Extract the (x, y) coordinate from the center of the cell holding the provided text.  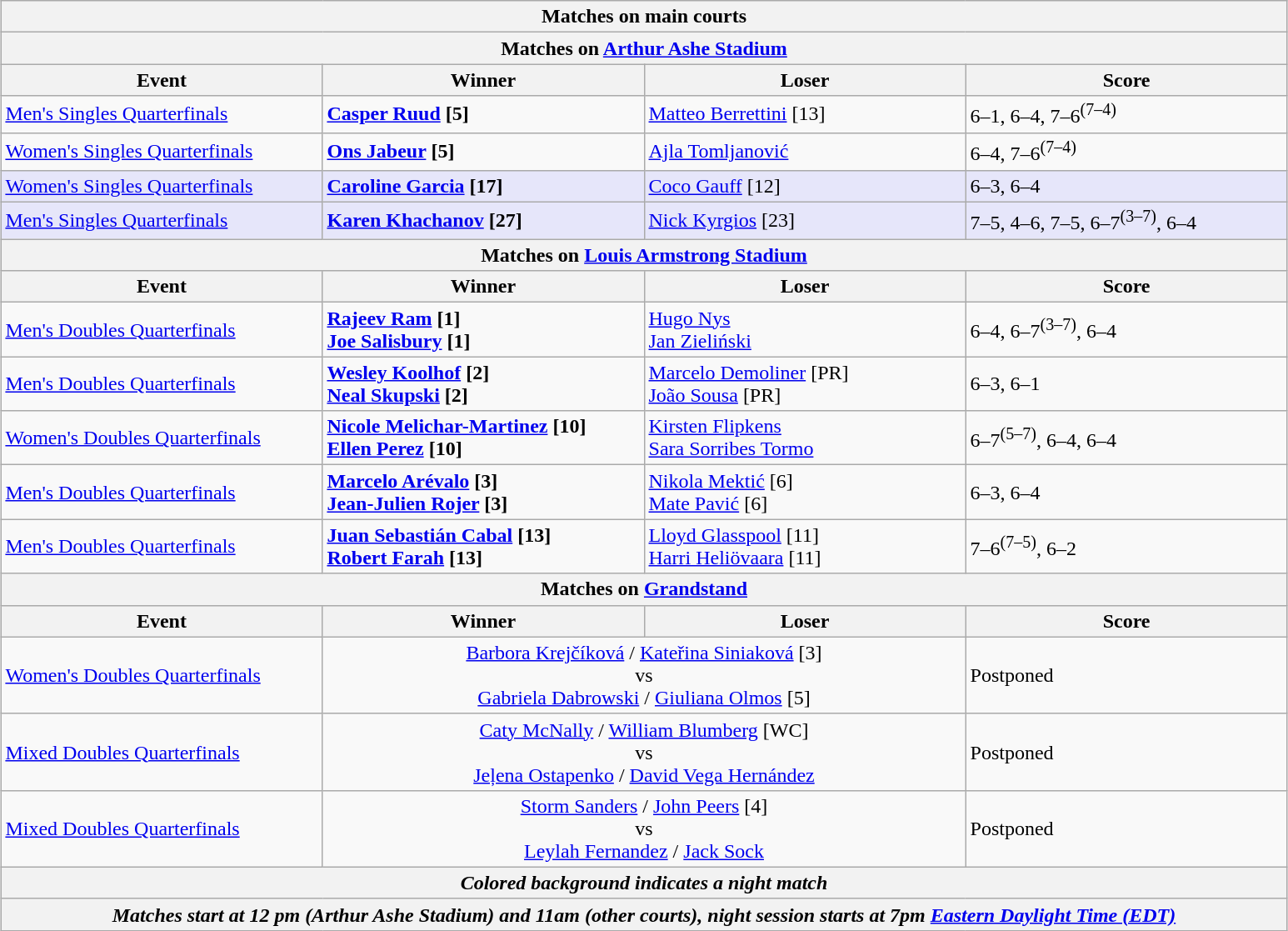
Lloyd Glasspool [11] Harri Heliövaara [11] (805, 547)
Caroline Garcia [17] (483, 186)
Matteo Berrettini [13] (805, 115)
6–3, 6–1 (1126, 383)
Matches start at 12 pm (Arthur Ashe Stadium) and 11am (other courts), night session starts at 7pm Eastern Daylight Time (EDT) (644, 914)
Casper Ruud [5] (483, 115)
7–6(7–5), 6–2 (1126, 547)
Colored background indicates a night match (644, 883)
Wesley Koolhof [2] Neal Skupski [2] (483, 383)
Storm Sanders / John Peers [4]vs Leylah Fernandez / Jack Sock (644, 828)
Coco Gauff [12] (805, 186)
Matches on Grandstand (644, 589)
Marcelo Demoliner [PR] João Sousa [PR] (805, 383)
Matches on main courts (644, 17)
Nicole Melichar-Martinez [10] Ellen Perez [10] (483, 438)
6–1, 6–4, 7–6(7–4) (1126, 115)
Karen Khachanov [27] (483, 220)
Nick Kyrgios [23] (805, 220)
Caty McNally / William Blumberg [WC]vs Jeļena Ostapenko / David Vega Hernández (644, 752)
Nikola Mektić [6] Mate Pavić [6] (805, 492)
6–4, 6–7(3–7), 6–4 (1126, 330)
6–4, 7–6(7–4) (1126, 152)
Rajeev Ram [1] Joe Salisbury [1] (483, 330)
Marcelo Arévalo [3] Jean-Julien Rojer [3] (483, 492)
Ons Jabeur [5] (483, 152)
Juan Sebastián Cabal [13] Robert Farah [13] (483, 547)
Kirsten Flipkens Sara Sorribes Tormo (805, 438)
Matches on Louis Armstrong Stadium (644, 255)
Ajla Tomljanović (805, 152)
6–7(5–7), 6–4, 6–4 (1126, 438)
7–5, 4–6, 7–5, 6–7(3–7), 6–4 (1126, 220)
Barbora Krejčíková / Kateřina Siniaková [3]vs Gabriela Dabrowski / Giuliana Olmos [5] (644, 675)
Matches on Arthur Ashe Stadium (644, 48)
Hugo Nys Jan Zieliński (805, 330)
